Find where the given text appears and provide that cell's center as [x, y] coordinate. 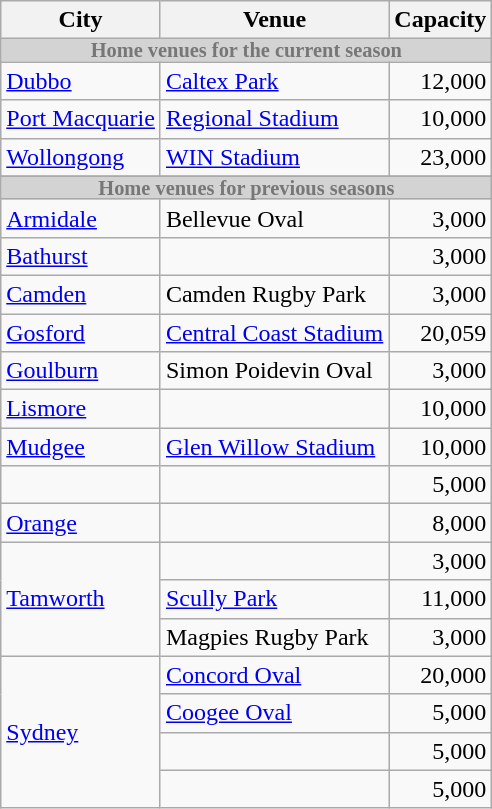
20,000 [440, 675]
Concord Oval [274, 675]
Bellevue Oval [274, 218]
WIN Stadium [274, 157]
Armidale [81, 218]
20,059 [440, 333]
Camden [81, 294]
City [81, 20]
Regional Stadium [274, 119]
11,000 [440, 599]
Home venues for previous seasons [246, 188]
Camden Rugby Park [274, 294]
Wollongong [81, 157]
Port Macquarie [81, 119]
Central Coast Stadium [274, 333]
Sydney [81, 732]
Mudgee [81, 447]
12,000 [440, 81]
Scully Park [274, 599]
Capacity [440, 20]
Venue [274, 20]
Gosford [81, 333]
Goulburn [81, 371]
Magpies Rugby Park [274, 637]
Bathurst [81, 256]
8,000 [440, 523]
Caltex Park [274, 81]
23,000 [440, 157]
Home venues for the current season [246, 50]
Lismore [81, 409]
Simon Poidevin Oval [274, 371]
Dubbo [81, 81]
Glen Willow Stadium [274, 447]
Orange [81, 523]
Coogee Oval [274, 713]
Tamworth [81, 599]
